Identify which cell holds the provided text, then report its (x, y) central coordinate. 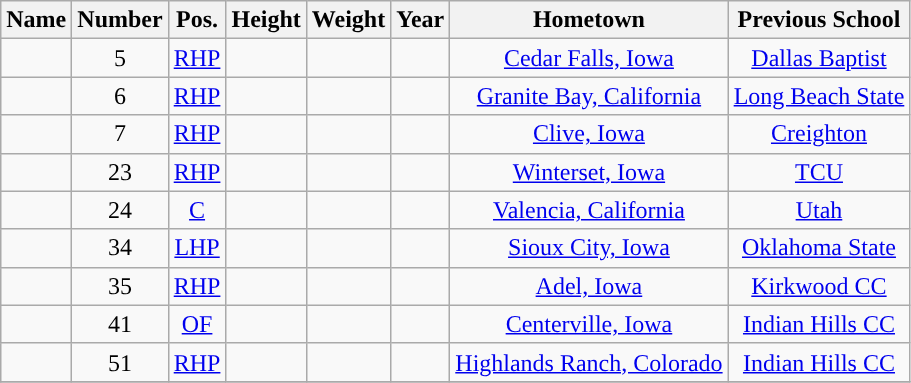
Oklahoma State (819, 248)
Utah (819, 210)
LHP (197, 248)
35 (120, 286)
Kirkwood CC (819, 286)
Adel, Iowa (589, 286)
Cedar Falls, Iowa (589, 58)
Valencia, California (589, 210)
Weight (348, 20)
Dallas Baptist (819, 58)
7 (120, 134)
C (197, 210)
Name (36, 20)
23 (120, 172)
Granite Bay, California (589, 96)
Year (420, 20)
Previous School (819, 20)
34 (120, 248)
Centerville, Iowa (589, 324)
Creighton (819, 134)
Highlands Ranch, Colorado (589, 362)
TCU (819, 172)
Number (120, 20)
24 (120, 210)
6 (120, 96)
Pos. (197, 20)
5 (120, 58)
51 (120, 362)
Height (266, 20)
Winterset, Iowa (589, 172)
OF (197, 324)
Sioux City, Iowa (589, 248)
Clive, Iowa (589, 134)
41 (120, 324)
Hometown (589, 20)
Long Beach State (819, 96)
